Determine the (X, Y) coordinate at the center of the cell enclosing the given text.  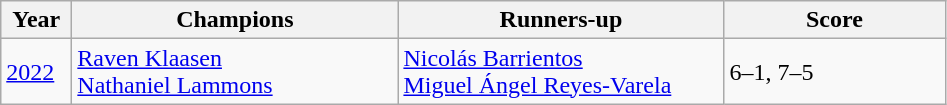
Nicolás Barrientos Miguel Ángel Reyes-Varela (561, 72)
Year (36, 20)
2022 (36, 72)
Score (834, 20)
Raven Klaasen Nathaniel Lammons (235, 72)
Champions (235, 20)
Runners-up (561, 20)
6–1, 7–5 (834, 72)
